For the text-containing cell, return its midpoint in [x, y] coordinate format. 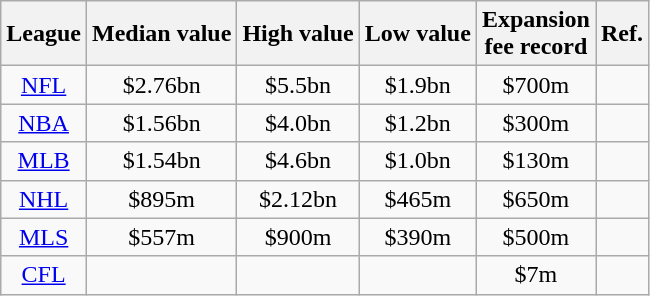
$700m [536, 85]
$130m [536, 161]
Median value [161, 34]
Ref. [622, 34]
$4.0bn [298, 123]
League [44, 34]
$4.6bn [298, 161]
$2.76bn [161, 85]
$500m [536, 237]
High value [298, 34]
$557m [161, 237]
Low value [418, 34]
$650m [536, 199]
$390m [418, 237]
$1.9bn [418, 85]
$300m [536, 123]
NFL [44, 85]
CFL [44, 275]
$7m [536, 275]
MLS [44, 237]
Expansion fee record [536, 34]
$465m [418, 199]
$2.12bn [298, 199]
$1.54bn [161, 161]
$1.56bn [161, 123]
$895m [161, 199]
MLB [44, 161]
$900m [298, 237]
NBA [44, 123]
$1.2bn [418, 123]
$5.5bn [298, 85]
$1.0bn [418, 161]
NHL [44, 199]
